Return the [X, Y] coordinate for the center point of the cell that contains the specified text.  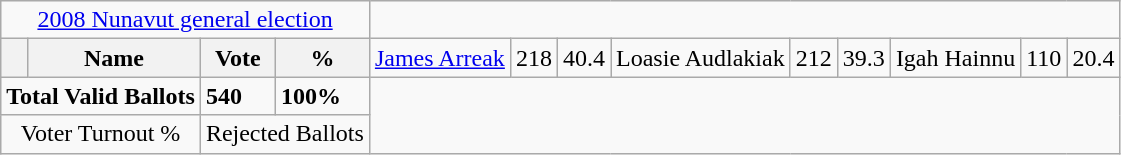
% [322, 58]
Voter Turnout % [101, 134]
James Arreak [440, 58]
20.4 [1094, 58]
Total Valid Ballots [101, 96]
540 [238, 96]
Name [114, 58]
2008 Nunavut general election [186, 20]
110 [1044, 58]
Igah Hainnu [955, 58]
100% [322, 96]
Loasie Audlakiak [701, 58]
40.4 [584, 58]
218 [534, 58]
39.3 [864, 58]
Vote [238, 58]
212 [814, 58]
Rejected Ballots [284, 134]
